Provide the (x, y) coordinate of the cell's center where the given text is located.  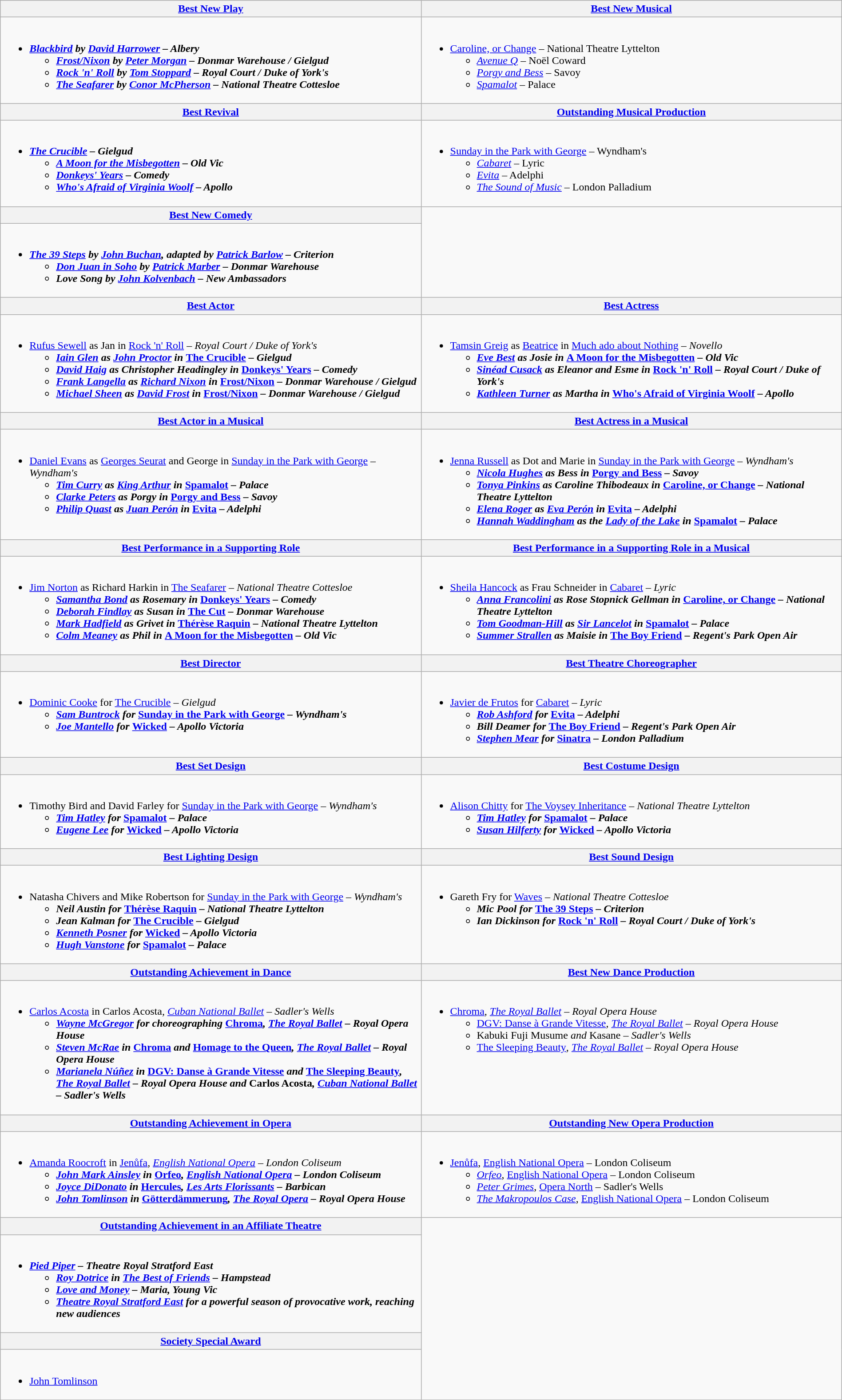
Caroline, or Change – National Theatre LytteltonAvenue Q – Noël CowardPorgy and Bess – SavoySpamalot – Palace (631, 60)
Best Performance in a Supporting Role (210, 548)
Outstanding Musical Production (631, 112)
Best Revival (210, 112)
Best Performance in a Supporting Role in a Musical (631, 548)
Timothy Bird and David Farley for Sunday in the Park with George – Wyndham'sTim Hatley for Spamalot – PalaceEugene Lee for Wicked – Apollo Victoria (210, 811)
Outstanding Achievement in Opera (210, 1123)
Best New Dance Production (631, 972)
Best New Comedy (210, 215)
Best Lighting Design (210, 857)
Best Costume Design (631, 766)
Best Director (210, 663)
Best Theatre Choreographer (631, 663)
Gareth Fry for Waves – National Theatre CottesloeMic Pool for The 39 Steps – CriterionIan Dickinson for Rock 'n' Roll – Royal Court / Duke of York's (631, 914)
Outstanding Achievement in Dance (210, 972)
Society Special Award (210, 1341)
Best New Play (210, 9)
Best Actor (210, 306)
The Crucible – GielgudA Moon for the Misbegotten – Old VicDonkeys' Years – ComedyWho's Afraid of Virginia Woolf – Apollo (210, 163)
Outstanding New Opera Production (631, 1123)
Best Set Design (210, 766)
Best Sound Design (631, 857)
Best Actress (631, 306)
John Tomlinson (210, 1374)
Dominic Cooke for The Crucible – GielgudSam Buntrock for Sunday in the Park with George – Wyndham'sJoe Mantello for Wicked – Apollo Victoria (210, 715)
Best New Musical (631, 9)
Outstanding Achievement in an Affiliate Theatre (210, 1226)
Alison Chitty for The Voysey Inheritance – National Theatre LytteltonTim Hatley for Spamalot – PalaceSusan Hilferty for Wicked – Apollo Victoria (631, 811)
Sunday in the Park with George – Wyndham'sCabaret – LyricEvita – AdelphiThe Sound of Music – London Palladium (631, 163)
Best Actress in a Musical (631, 421)
Best Actor in a Musical (210, 421)
